From the cell containing the given text, extract its center point as [x, y] coordinate. 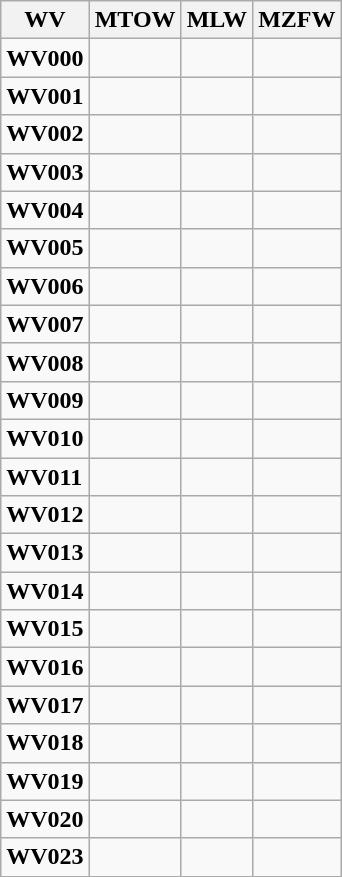
WV019 [45, 781]
WV016 [45, 667]
WV018 [45, 743]
WV023 [45, 857]
WV005 [45, 248]
MTOW [135, 20]
WV011 [45, 477]
WV007 [45, 324]
WV [45, 20]
WV009 [45, 400]
WV008 [45, 362]
WV020 [45, 819]
WV004 [45, 210]
MZFW [297, 20]
WV000 [45, 58]
WV003 [45, 172]
MLW [217, 20]
WV010 [45, 438]
WV015 [45, 629]
WV002 [45, 134]
WV012 [45, 515]
WV014 [45, 591]
WV001 [45, 96]
WV006 [45, 286]
WV013 [45, 553]
WV017 [45, 705]
